From the cell containing the given text, extract its center point as [x, y] coordinate. 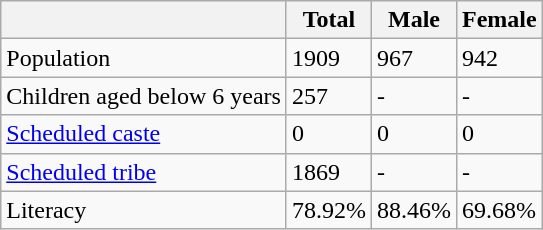
Female [500, 20]
1909 [328, 58]
Children aged below 6 years [144, 96]
942 [500, 58]
78.92% [328, 210]
Total [328, 20]
Literacy [144, 210]
69.68% [500, 210]
Scheduled tribe [144, 172]
1869 [328, 172]
Scheduled caste [144, 134]
967 [414, 58]
257 [328, 96]
Male [414, 20]
Population [144, 58]
88.46% [414, 210]
